Capture the cell that displays the provided text and extract its (X, Y) central coordinate. 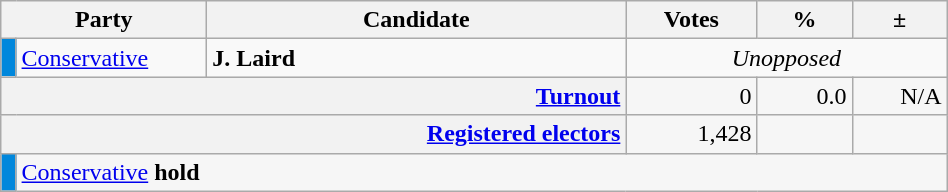
Candidate (416, 20)
0 (692, 96)
0.0 (804, 96)
% (804, 20)
Registered electors (314, 134)
Party (104, 20)
N/A (900, 96)
± (900, 20)
Votes (692, 20)
Turnout (314, 96)
J. Laird (416, 58)
Unopposed (786, 58)
1,428 (692, 134)
Conservative hold (482, 172)
Conservative (112, 58)
